For the text-containing cell, return its midpoint in (x, y) coordinate format. 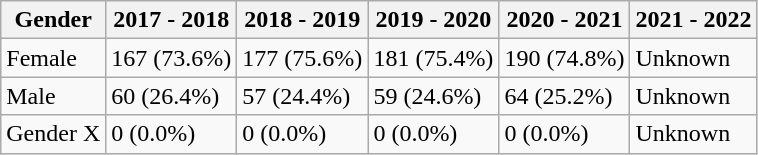
190 (74.8%) (564, 58)
Gender (54, 20)
2017 - 2018 (172, 20)
60 (26.4%) (172, 96)
181 (75.4%) (434, 58)
64 (25.2%) (564, 96)
177 (75.6%) (302, 58)
57 (24.4%) (302, 96)
2021 - 2022 (694, 20)
Male (54, 96)
59 (24.6%) (434, 96)
167 (73.6%) (172, 58)
2020 - 2021 (564, 20)
2018 - 2019 (302, 20)
2019 - 2020 (434, 20)
Gender X (54, 134)
Female (54, 58)
